Return (x, y) of the center of cell containing provided text 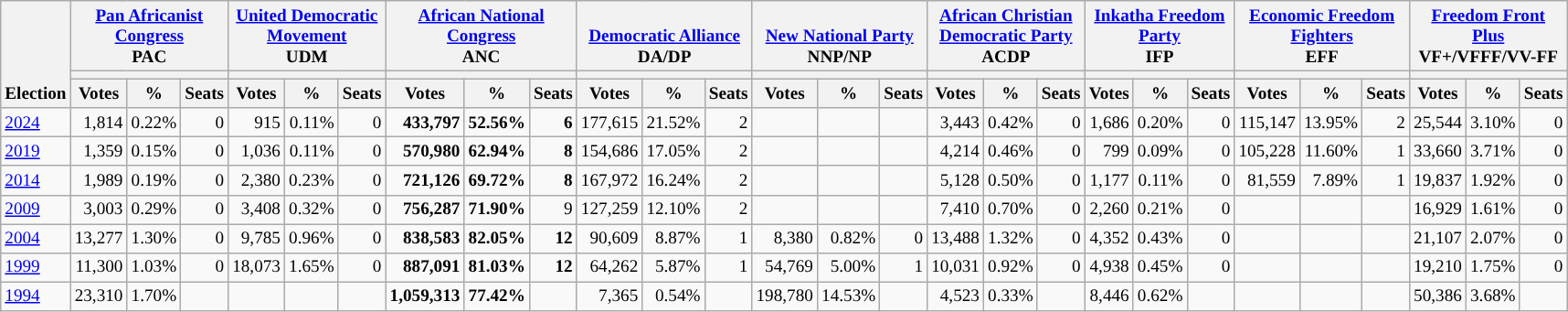
11.60% (1330, 152)
12.10% (673, 210)
0.50% (1011, 180)
1.32% (1011, 239)
0.43% (1160, 239)
0.23% (313, 180)
1,177 (1109, 180)
3.71% (1493, 152)
887,091 (425, 267)
721,126 (425, 180)
9 (553, 210)
3.10% (1493, 123)
3,408 (257, 210)
82.05% (497, 239)
1.03% (154, 267)
0.45% (1160, 267)
0.33% (1011, 296)
69.72% (497, 180)
1,059,313 (425, 296)
915 (257, 123)
2024 (36, 123)
0.22% (154, 123)
115,147 (1267, 123)
11,300 (99, 267)
0.82% (848, 239)
799 (1109, 152)
0.20% (1160, 123)
2004 (36, 239)
1,359 (99, 152)
1.30% (154, 239)
Freedom FrontPlusVF+/VFFF/VV-FF (1488, 37)
5.00% (848, 267)
13,277 (99, 239)
0.29% (154, 210)
0.42% (1011, 123)
2019 (36, 152)
756,287 (425, 210)
1,814 (99, 123)
Pan AfricanistCongressPAC (149, 37)
62.94% (497, 152)
0.09% (1160, 152)
New National PartyNNP/NP (840, 37)
1.75% (1493, 267)
19,837 (1437, 180)
9,785 (257, 239)
19,210 (1437, 267)
8,446 (1109, 296)
105,228 (1267, 152)
Election (36, 55)
50,386 (1437, 296)
127,259 (609, 210)
18,073 (257, 267)
2009 (36, 210)
5.87% (673, 267)
25,544 (1437, 123)
1,036 (257, 152)
10,031 (956, 267)
0.32% (313, 210)
African ChristianDemocratic PartyACDP (1006, 37)
77.42% (497, 296)
0.92% (1011, 267)
1.70% (154, 296)
2,260 (1109, 210)
3,003 (99, 210)
64,262 (609, 267)
1,989 (99, 180)
4,938 (1109, 267)
7.89% (1330, 180)
570,980 (425, 152)
United DemocraticMovementUDM (307, 37)
8.87% (673, 239)
0.21% (1160, 210)
198,780 (785, 296)
7,410 (956, 210)
4,352 (1109, 239)
1,686 (1109, 123)
23,310 (99, 296)
16,929 (1437, 210)
16.24% (673, 180)
14.53% (848, 296)
81.03% (497, 267)
8,380 (785, 239)
Inkatha FreedomPartyIFP (1160, 37)
838,583 (425, 239)
7,365 (609, 296)
81,559 (1267, 180)
33,660 (1437, 152)
Economic FreedomFightersEFF (1322, 37)
3,443 (956, 123)
433,797 (425, 123)
2.07% (1493, 239)
African NationalCongressANC (481, 37)
90,609 (609, 239)
1999 (36, 267)
1.61% (1493, 210)
13,488 (956, 239)
1994 (36, 296)
71.90% (497, 210)
4,523 (956, 296)
1.92% (1493, 180)
0.54% (673, 296)
2,380 (257, 180)
177,615 (609, 123)
0.62% (1160, 296)
54,769 (785, 267)
13.95% (1330, 123)
52.56% (497, 123)
17.05% (673, 152)
21.52% (673, 123)
0.96% (313, 239)
4,214 (956, 152)
0.46% (1011, 152)
Democratic AllianceDA/DP (664, 37)
0.19% (154, 180)
3.68% (1493, 296)
0.15% (154, 152)
1.65% (313, 267)
0.70% (1011, 210)
5,128 (956, 180)
154,686 (609, 152)
21,107 (1437, 239)
6 (553, 123)
167,972 (609, 180)
2014 (36, 180)
